Output the [X, Y] coordinate of the center of the cell containing the given text.  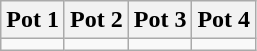
Pot 4 [224, 20]
Pot 1 [33, 20]
Pot 3 [160, 20]
Pot 2 [96, 20]
